Search for the cell housing the specified text and yield its [x, y] center coordinate. 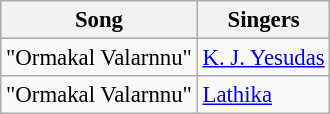
Singers [264, 20]
K. J. Yesudas [264, 58]
Song [99, 20]
Lathika [264, 95]
